Return the [x, y] coordinate for the center point of the cell that contains the specified text.  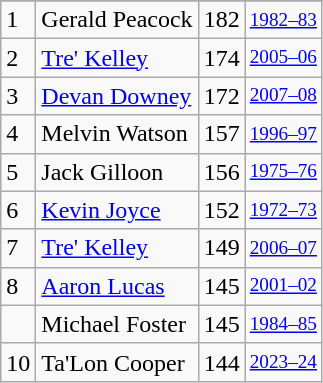
2007–08 [283, 96]
10 [18, 362]
1972–73 [283, 210]
152 [222, 210]
2023–24 [283, 362]
1984–85 [283, 324]
3 [18, 96]
6 [18, 210]
Melvin Watson [117, 134]
157 [222, 134]
Devan Downey [117, 96]
1996–97 [283, 134]
5 [18, 172]
149 [222, 248]
7 [18, 248]
4 [18, 134]
1 [18, 20]
Ta'Lon Cooper [117, 362]
2 [18, 58]
Michael Foster [117, 324]
Gerald Peacock [117, 20]
1975–76 [283, 172]
Aaron Lucas [117, 286]
144 [222, 362]
2001–02 [283, 286]
182 [222, 20]
1982–83 [283, 20]
Jack Gilloon [117, 172]
174 [222, 58]
172 [222, 96]
2005–06 [283, 58]
156 [222, 172]
Kevin Joyce [117, 210]
2006–07 [283, 248]
8 [18, 286]
